From the cell containing the given text, extract its center point as (x, y) coordinate. 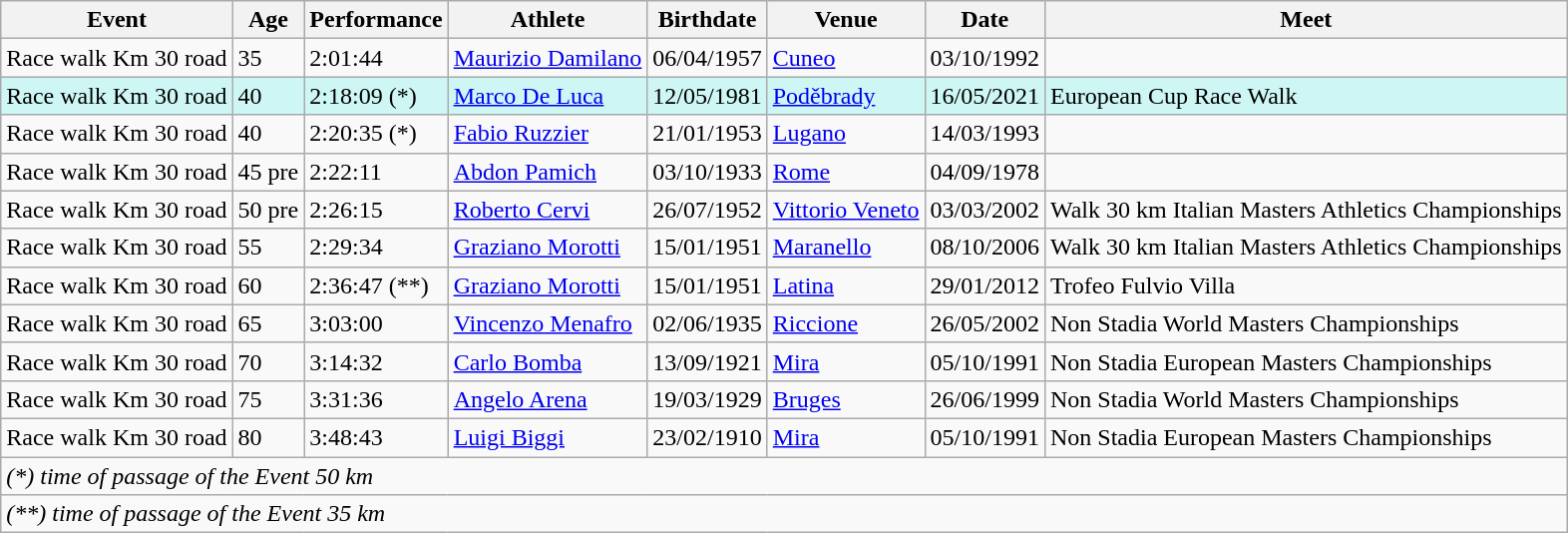
26/05/2002 (984, 323)
02/06/1935 (707, 323)
Date (984, 20)
08/10/2006 (984, 248)
Vittorio Veneto (846, 210)
Luigi Biggi (548, 437)
70 (268, 361)
21/01/1953 (707, 134)
(**) time of passage of the Event 35 km (784, 514)
50 pre (268, 210)
45 pre (268, 172)
16/05/2021 (984, 96)
Latina (846, 285)
2:01:44 (376, 58)
3:31:36 (376, 399)
Meet (1306, 20)
80 (268, 437)
2:18:09 (*) (376, 96)
55 (268, 248)
Lugano (846, 134)
60 (268, 285)
3:14:32 (376, 361)
75 (268, 399)
23/02/1910 (707, 437)
Athlete (548, 20)
Angelo Arena (548, 399)
03/10/1933 (707, 172)
13/09/1921 (707, 361)
Cuneo (846, 58)
29/01/2012 (984, 285)
Venue (846, 20)
Maranello (846, 248)
03/10/1992 (984, 58)
Vincenzo Menafro (548, 323)
Event (117, 20)
26/06/1999 (984, 399)
14/03/1993 (984, 134)
Poděbrady (846, 96)
2:29:34 (376, 248)
Abdon Pamich (548, 172)
Fabio Ruzzier (548, 134)
26/07/1952 (707, 210)
2:20:35 (*) (376, 134)
3:48:43 (376, 437)
12/05/1981 (707, 96)
19/03/1929 (707, 399)
3:03:00 (376, 323)
Age (268, 20)
65 (268, 323)
04/09/1978 (984, 172)
2:36:47 (**) (376, 285)
03/03/2002 (984, 210)
European Cup Race Walk (1306, 96)
06/04/1957 (707, 58)
2:22:11 (376, 172)
Rome (846, 172)
Maurizio Damilano (548, 58)
Roberto Cervi (548, 210)
Performance (376, 20)
Marco De Luca (548, 96)
Bruges (846, 399)
35 (268, 58)
Trofeo Fulvio Villa (1306, 285)
Birthdate (707, 20)
(*) time of passage of the Event 50 km (784, 476)
Riccione (846, 323)
2:26:15 (376, 210)
Carlo Bomba (548, 361)
